Determine the (X, Y) coordinate at the center of the cell enclosing the given text.  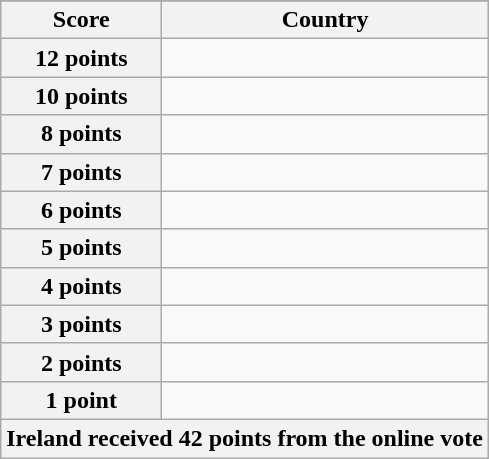
Score (82, 20)
1 point (82, 400)
2 points (82, 362)
4 points (82, 286)
10 points (82, 96)
12 points (82, 58)
5 points (82, 248)
8 points (82, 134)
Country (326, 20)
3 points (82, 324)
7 points (82, 172)
6 points (82, 210)
Ireland received 42 points from the online vote (245, 438)
